Capture the cell that displays the provided text and extract its (X, Y) central coordinate. 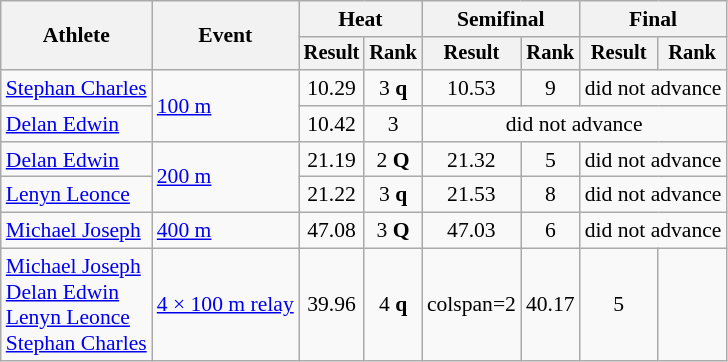
Michael Joseph (76, 231)
21.19 (332, 160)
6 (550, 231)
Heat (360, 19)
39.96 (332, 305)
4 q (393, 305)
8 (550, 195)
47.03 (472, 231)
10.53 (472, 88)
colspan=2 (472, 305)
3 (393, 124)
21.53 (472, 195)
2 Q (393, 160)
Athlete (76, 36)
9 (550, 88)
Michael JosephDelan EdwinLenyn LeonceStephan Charles (76, 305)
21.22 (332, 195)
Final (654, 19)
Lenyn Leonce (76, 195)
3 Q (393, 231)
40.17 (550, 305)
4 × 100 m relay (226, 305)
Semifinal (501, 19)
Stephan Charles (76, 88)
21.32 (472, 160)
47.08 (332, 231)
Event (226, 36)
10.29 (332, 88)
200 m (226, 178)
10.42 (332, 124)
100 m (226, 106)
400 m (226, 231)
